Identify which cell holds the provided text, then report its (x, y) central coordinate. 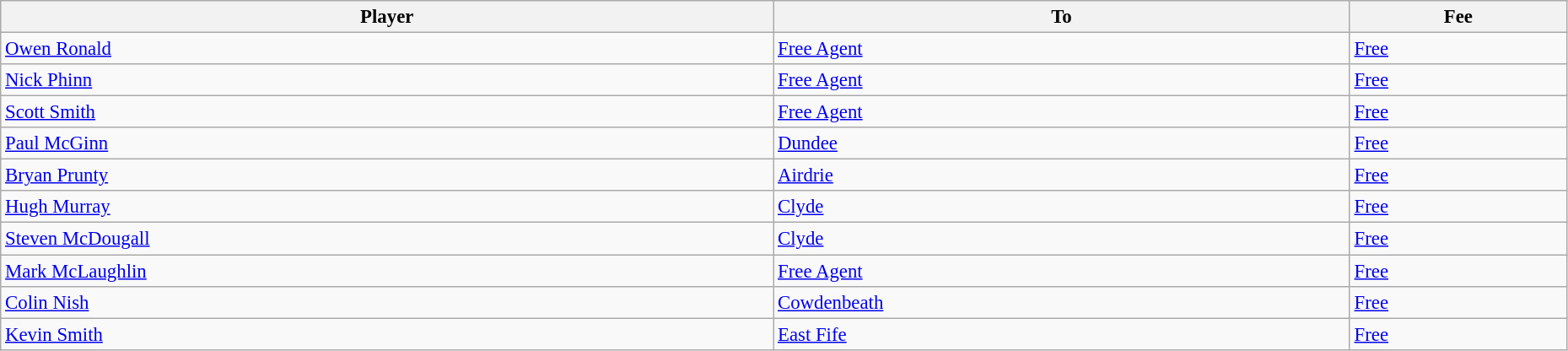
Kevin Smith (387, 334)
Hugh Murray (387, 207)
East Fife (1062, 334)
Cowdenbeath (1062, 302)
Scott Smith (387, 112)
Steven McDougall (387, 239)
Dundee (1062, 143)
Mark McLaughlin (387, 271)
Owen Ronald (387, 49)
Fee (1458, 17)
Bryan Prunty (387, 175)
Player (387, 17)
To (1062, 17)
Paul McGinn (387, 143)
Airdrie (1062, 175)
Colin Nish (387, 302)
Nick Phinn (387, 80)
